From the cell containing the given text, extract its center point as (x, y) coordinate. 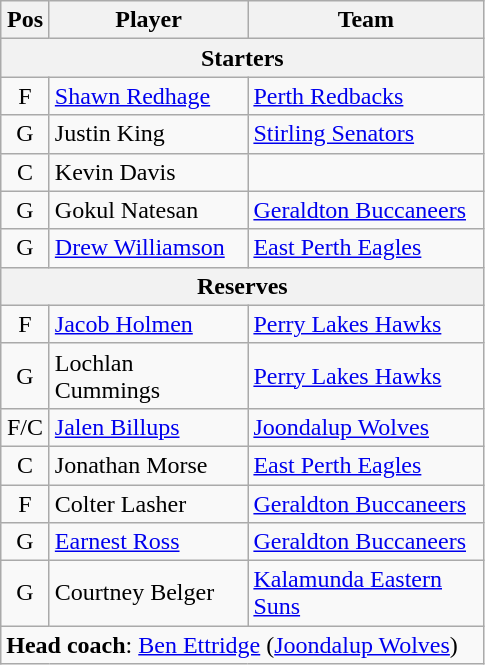
Kalamunda Eastern Suns (366, 594)
Head coach: Ben Ettridge (Joondalup Wolves) (242, 645)
Perth Redbacks (366, 96)
Courtney Belger (148, 594)
Kevin Davis (148, 172)
Player (148, 20)
Earnest Ross (148, 542)
Jalen Billups (148, 427)
Jonathan Morse (148, 465)
Starters (242, 58)
Drew Williamson (148, 248)
Team (366, 20)
Reserves (242, 286)
Stirling Senators (366, 134)
Gokul Natesan (148, 210)
Shawn Redhage (148, 96)
Justin King (148, 134)
F/C (26, 427)
Joondalup Wolves (366, 427)
Jacob Holmen (148, 324)
Colter Lasher (148, 503)
Pos (26, 20)
Lochlan Cummings (148, 376)
